Find where the given text appears and provide that cell's center as [X, Y] coordinate. 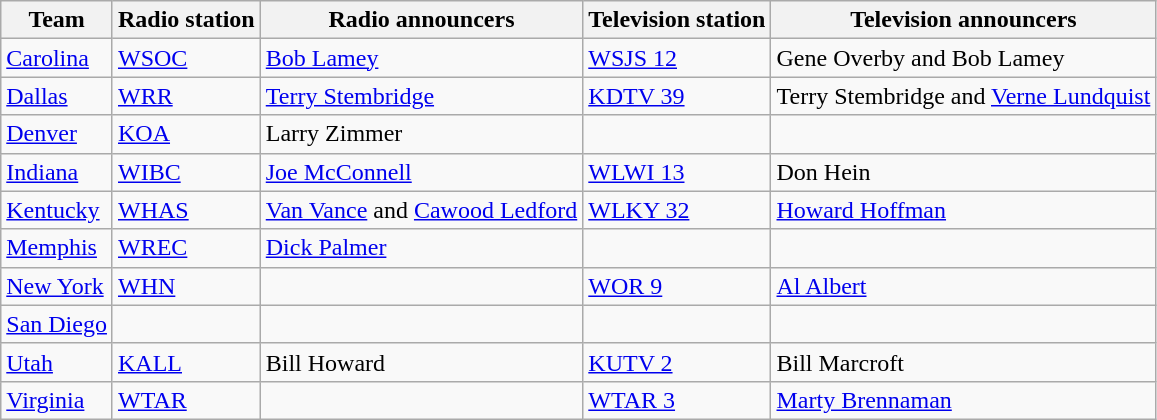
WRR [186, 96]
Carolina [57, 58]
New York [57, 286]
Bill Howard [422, 362]
Marty Brennaman [964, 400]
Bill Marcroft [964, 362]
KDTV 39 [677, 96]
Bob Lamey [422, 58]
Television station [677, 20]
Television announcers [964, 20]
Utah [57, 362]
Virginia [57, 400]
Terry Stembridge [422, 96]
Denver [57, 134]
Gene Overby and Bob Lamey [964, 58]
WHN [186, 286]
Radio station [186, 20]
WHAS [186, 210]
WOR 9 [677, 286]
Radio announcers [422, 20]
WSOC [186, 58]
Don Hein [964, 172]
KOA [186, 134]
KUTV 2 [677, 362]
Van Vance and Cawood Ledford [422, 210]
WIBC [186, 172]
Memphis [57, 248]
Indiana [57, 172]
Dallas [57, 96]
Team [57, 20]
Joe McConnell [422, 172]
Larry Zimmer [422, 134]
San Diego [57, 324]
WTAR [186, 400]
KALL [186, 362]
Al Albert [964, 286]
Kentucky [57, 210]
WLKY 32 [677, 210]
WSJS 12 [677, 58]
WTAR 3 [677, 400]
Terry Stembridge and Verne Lundquist [964, 96]
Howard Hoffman [964, 210]
WLWI 13 [677, 172]
WREC [186, 248]
Dick Palmer [422, 248]
